Search for the cell housing the specified text and yield its [X, Y] center coordinate. 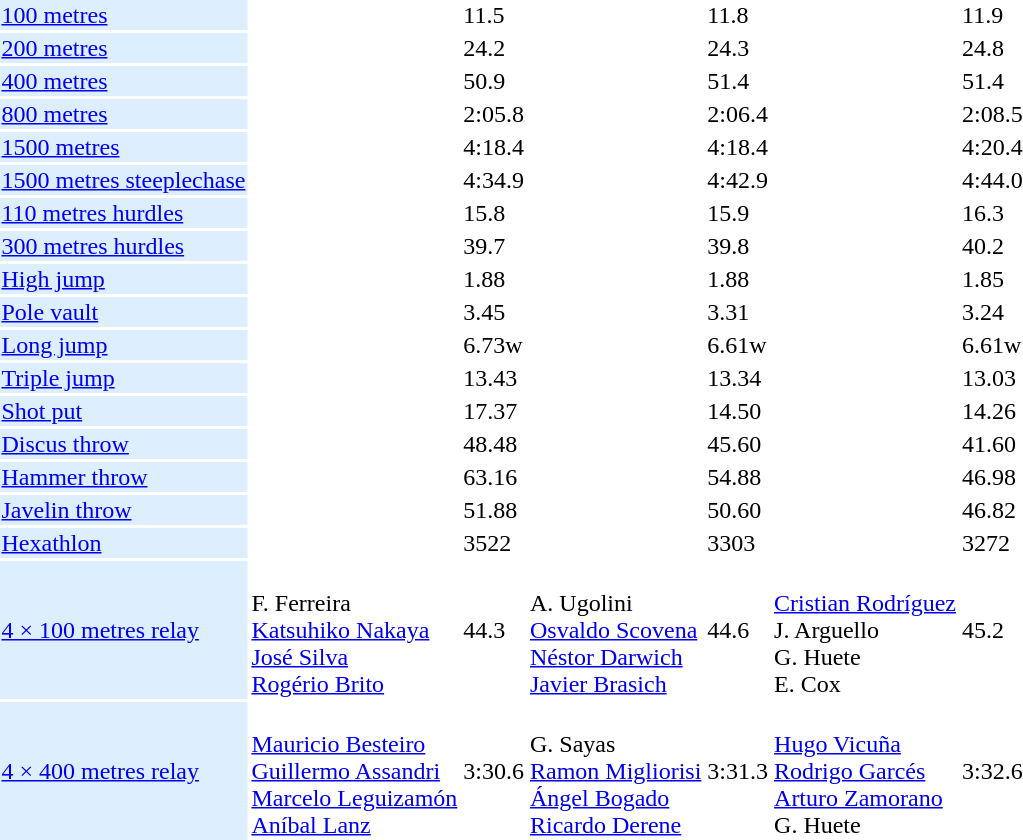
44.3 [494, 630]
13.43 [494, 378]
A. Ugolini Osvaldo Scovena Néstor Darwich Javier Brasich [616, 630]
Mauricio Besteiro Guillermo Assandri Marcelo Leguizamón Aníbal Lanz [354, 771]
Pole vault [124, 312]
Hugo Vicuña Rodrigo Garcés Arturo Zamorano G. Huete [866, 771]
4:34.9 [494, 180]
1500 metres [124, 147]
2:05.8 [494, 114]
3:30.6 [494, 771]
48.48 [494, 444]
17.37 [494, 411]
3522 [494, 543]
6.73w [494, 345]
3.31 [738, 312]
51.4 [738, 81]
54.88 [738, 477]
14.50 [738, 411]
3.45 [494, 312]
100 metres [124, 15]
50.60 [738, 510]
15.9 [738, 213]
Cristian Rodríguez J. Arguello G. Huete E. Cox [866, 630]
3:31.3 [738, 771]
F. Ferreira Katsuhiko Nakaya José Silva Rogério Brito [354, 630]
Hexathlon [124, 543]
11.8 [738, 15]
High jump [124, 279]
39.7 [494, 246]
51.88 [494, 510]
45.60 [738, 444]
50.9 [494, 81]
3303 [738, 543]
Hammer throw [124, 477]
Javelin throw [124, 510]
2:06.4 [738, 114]
Shot put [124, 411]
400 metres [124, 81]
24.2 [494, 48]
6.61w [738, 345]
1500 metres steeplechase [124, 180]
44.6 [738, 630]
15.8 [494, 213]
4 × 400 metres relay [124, 771]
4:42.9 [738, 180]
13.34 [738, 378]
Triple jump [124, 378]
Discus throw [124, 444]
39.8 [738, 246]
4 × 100 metres relay [124, 630]
63.16 [494, 477]
110 metres hurdles [124, 213]
G. Sayas Ramon Migliorisi Ángel Bogado Ricardo Derene [616, 771]
24.3 [738, 48]
Long jump [124, 345]
800 metres [124, 114]
200 metres [124, 48]
300 metres hurdles [124, 246]
11.5 [494, 15]
